For the text-containing cell, return its midpoint in (x, y) coordinate format. 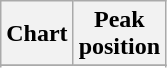
Chart (37, 34)
Peakposition (119, 34)
